Identify which cell holds the provided text, then report its (X, Y) central coordinate. 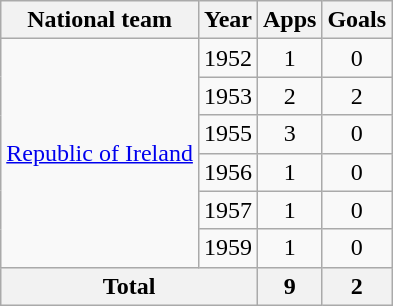
1957 (228, 210)
Year (228, 20)
1959 (228, 248)
1955 (228, 134)
3 (289, 134)
9 (289, 286)
Goals (357, 20)
National team (100, 20)
1952 (228, 58)
1956 (228, 172)
1953 (228, 96)
Total (130, 286)
Apps (289, 20)
Republic of Ireland (100, 153)
